Return the [X, Y] coordinate for the center point of the cell that contains the specified text.  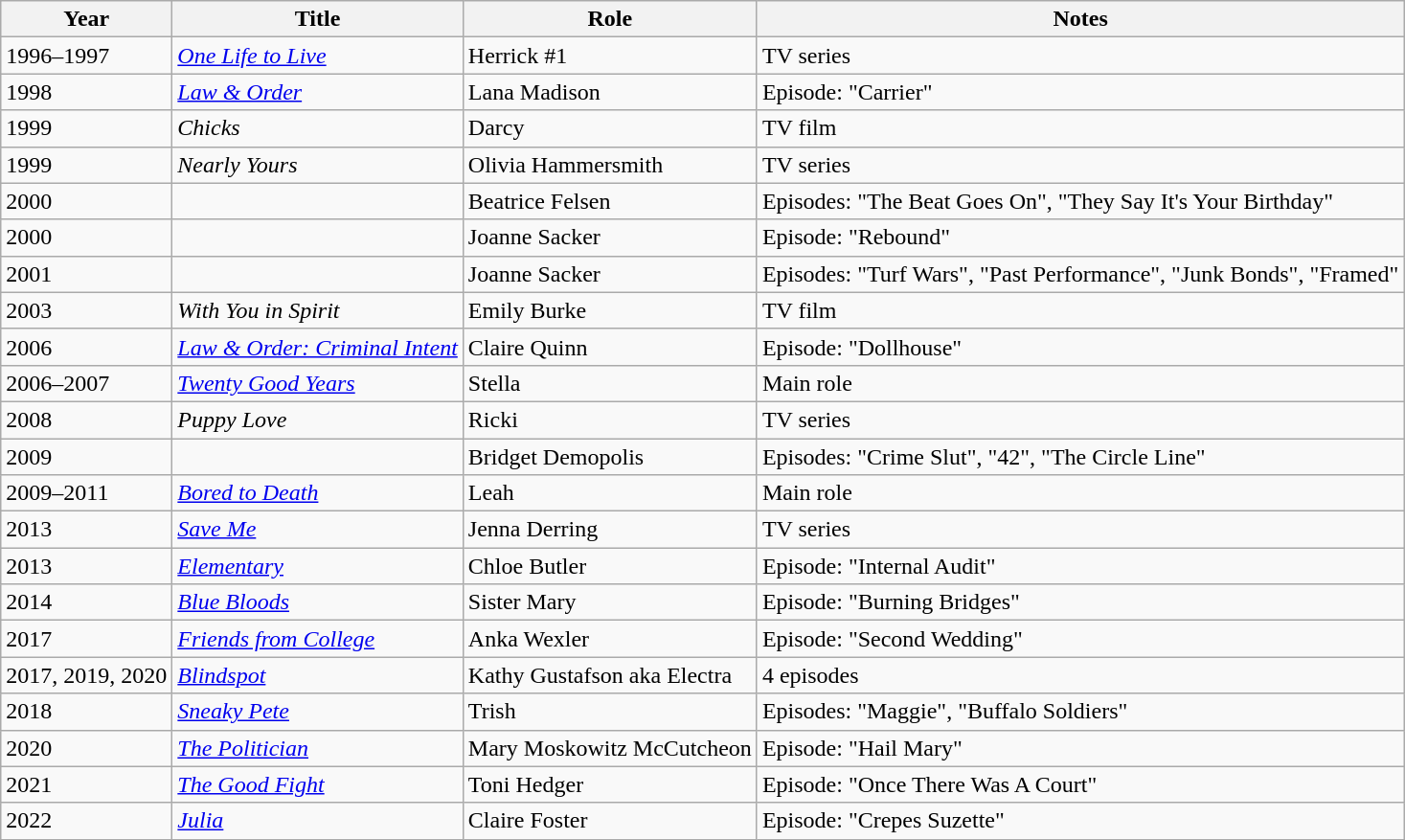
Blindspot [318, 675]
Episode: "Hail Mary" [1080, 748]
2021 [86, 784]
2017, 2019, 2020 [86, 675]
Episode: "Burning Bridges" [1080, 602]
Year [86, 19]
Episode: "Dollhouse" [1080, 347]
2003 [86, 310]
Role [609, 19]
Friends from College [318, 639]
The Good Fight [318, 784]
2018 [86, 712]
Episodes: "Crime Slut", "42", "The Circle Line" [1080, 457]
Chicks [318, 128]
Law & Order: Criminal Intent [318, 347]
Trish [609, 712]
Episodes: "Turf Wars", "Past Performance", "Junk Bonds", "Framed" [1080, 274]
Puppy Love [318, 420]
1998 [86, 92]
2006 [86, 347]
Bored to Death [318, 493]
Kathy Gustafson aka Electra [609, 675]
Elementary [318, 566]
2014 [86, 602]
One Life to Live [318, 56]
Title [318, 19]
Toni Hedger [609, 784]
Leah [609, 493]
1996–1997 [86, 56]
Stella [609, 383]
Episode: "Once There Was A Court" [1080, 784]
Darcy [609, 128]
2009 [86, 457]
Sneaky Pete [318, 712]
Notes [1080, 19]
Episode: "Carrier" [1080, 92]
Sister Mary [609, 602]
Lana Madison [609, 92]
Law & Order [318, 92]
Episode: "Second Wedding" [1080, 639]
Blue Bloods [318, 602]
2009–2011 [86, 493]
Chloe Butler [609, 566]
Twenty Good Years [318, 383]
Anka Wexler [609, 639]
Julia [318, 821]
Ricki [609, 420]
2008 [86, 420]
Episodes: "The Beat Goes On", "They Say It's Your Birthday" [1080, 201]
2001 [86, 274]
Claire Foster [609, 821]
Emily Burke [609, 310]
Jenna Derring [609, 530]
Nearly Yours [318, 165]
Claire Quinn [609, 347]
Save Me [318, 530]
2006–2007 [86, 383]
Beatrice Felsen [609, 201]
Olivia Hammersmith [609, 165]
2020 [86, 748]
The Politician [318, 748]
Herrick #1 [609, 56]
4 episodes [1080, 675]
Bridget Demopolis [609, 457]
Mary Moskowitz McCutcheon [609, 748]
Episode: "Internal Audit" [1080, 566]
2017 [86, 639]
With You in Spirit [318, 310]
2022 [86, 821]
Episodes: "Maggie", "Buffalo Soldiers" [1080, 712]
Episode: "Rebound" [1080, 238]
Episode: "Crepes Suzette" [1080, 821]
